Search for the cell housing the specified text and yield its [x, y] center coordinate. 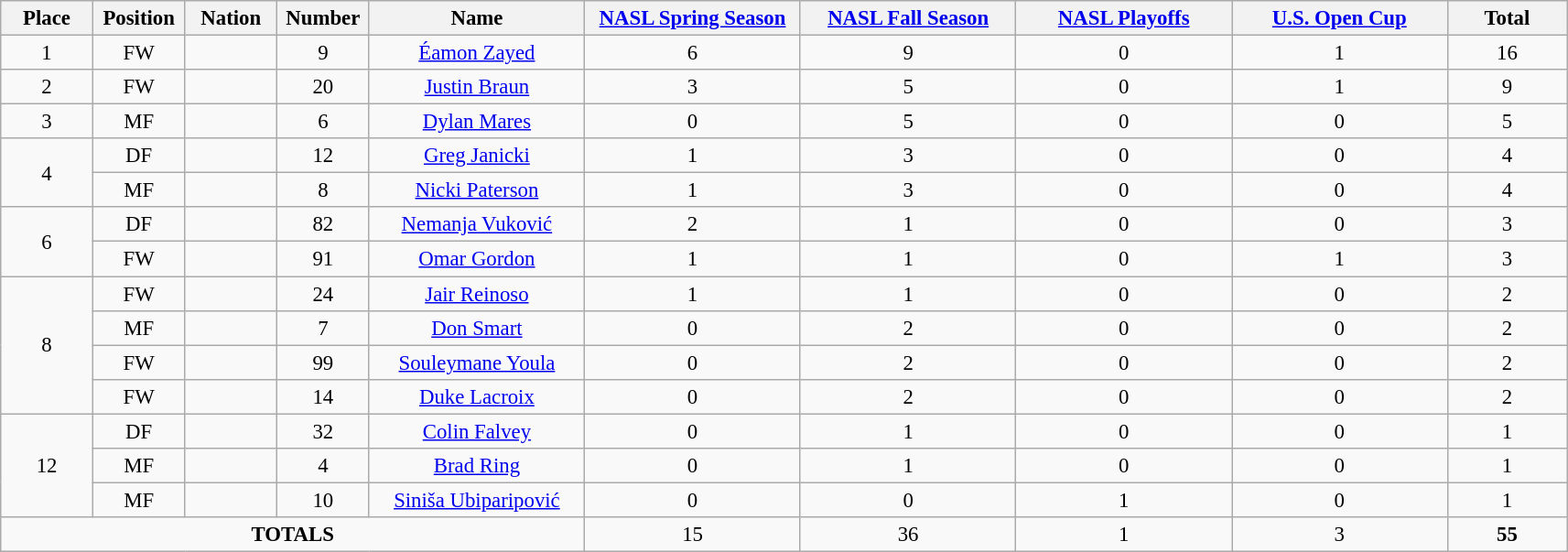
36 [908, 535]
NASL Spring Season [693, 18]
Don Smart [477, 328]
91 [324, 259]
Éamon Zayed [477, 53]
Duke Lacroix [477, 396]
15 [693, 535]
Siniša Ubiparipović [477, 500]
Number [324, 18]
16 [1507, 53]
55 [1507, 535]
82 [324, 224]
Greg Janicki [477, 156]
Position [139, 18]
24 [324, 294]
Place [48, 18]
Total [1507, 18]
32 [324, 431]
Brad Ring [477, 466]
Nation [231, 18]
10 [324, 500]
Justin Braun [477, 87]
99 [324, 363]
Name [477, 18]
Nicki Paterson [477, 190]
Nemanja Vuković [477, 224]
NASL Playoffs [1124, 18]
NASL Fall Season [908, 18]
Jair Reinoso [477, 294]
TOTALS [293, 535]
Dylan Mares [477, 122]
Souleymane Youla [477, 363]
14 [324, 396]
20 [324, 87]
Colin Falvey [477, 431]
U.S. Open Cup [1340, 18]
Omar Gordon [477, 259]
7 [324, 328]
